Output the [x, y] coordinate of the center of the cell containing the given text.  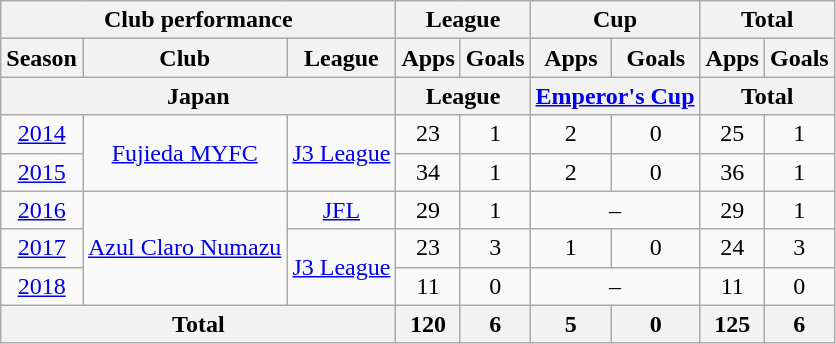
Cup [615, 20]
36 [732, 172]
Japan [198, 96]
5 [571, 324]
Season [42, 58]
2016 [42, 210]
24 [732, 248]
120 [428, 324]
Club performance [198, 20]
2018 [42, 286]
125 [732, 324]
JFL [342, 210]
Fujieda MYFC [184, 153]
25 [732, 134]
Club [184, 58]
2014 [42, 134]
2017 [42, 248]
2015 [42, 172]
Emperor's Cup [615, 96]
34 [428, 172]
Azul Claro Numazu [184, 248]
